Provide the (x, y) coordinate of the cell's center where the given text is located.  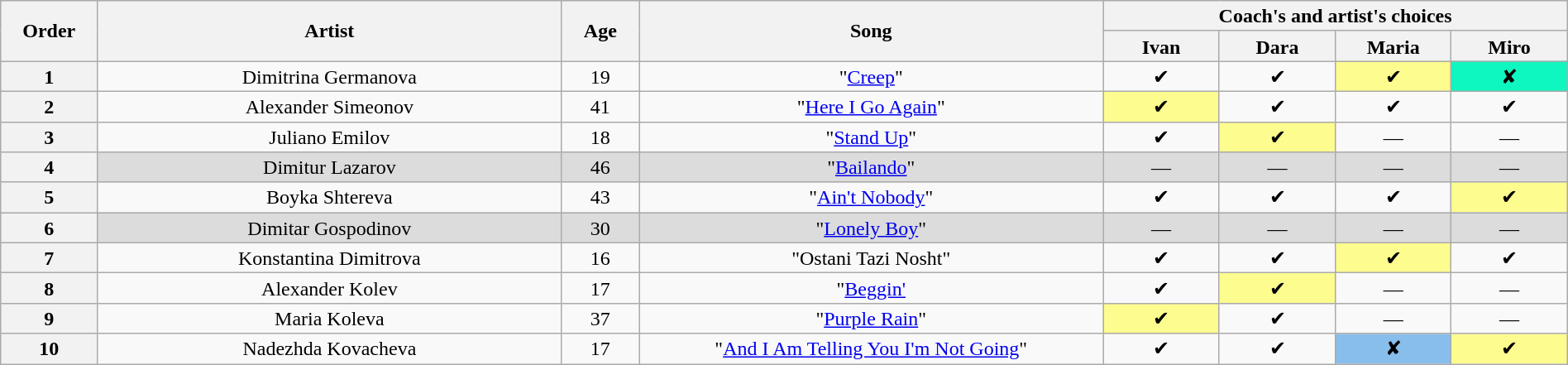
9 (50, 318)
Alexander Simeonov (329, 106)
"Ain't Nobody" (872, 197)
"Creep" (872, 76)
7 (50, 258)
Dara (1277, 46)
3 (50, 137)
Konstantina Dimitrova (329, 258)
30 (600, 228)
Maria (1394, 46)
"Ostani Tazi Nosht" (872, 258)
46 (600, 167)
Order (50, 31)
37 (600, 318)
"Beggin' (872, 288)
8 (50, 288)
Ivan (1161, 46)
Boyka Shtereva (329, 197)
41 (600, 106)
Alexander Kolev (329, 288)
Miro (1509, 46)
Dimitrina Germanova (329, 76)
Coach's and artist's choices (1335, 17)
"Stand Up" (872, 137)
4 (50, 167)
2 (50, 106)
Artist (329, 31)
Dimitar Gospodinov (329, 228)
18 (600, 137)
Juliano Emilov (329, 137)
Dimitur Lazarov (329, 167)
"And I Am Telling You I'm Not Going" (872, 349)
Maria Koleva (329, 318)
16 (600, 258)
6 (50, 228)
19 (600, 76)
10 (50, 349)
Age (600, 31)
"Here I Go Again" (872, 106)
"Lonely Boy" (872, 228)
5 (50, 197)
"Bailando" (872, 167)
Song (872, 31)
43 (600, 197)
1 (50, 76)
"Purple Rain" (872, 318)
Nadezhda Kovacheva (329, 349)
